Provide the (X, Y) coordinate of the cell's center where the given text is located.  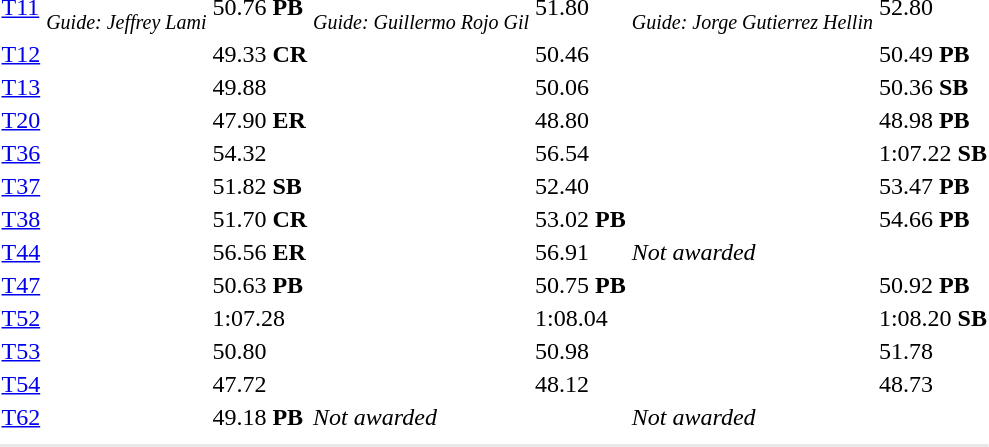
49.88 (260, 87)
50.49 PB (932, 54)
50.63 PB (260, 285)
51.78 (932, 351)
50.75 PB (581, 285)
1:07.22 SB (932, 153)
53.47 PB (932, 186)
50.06 (581, 87)
48.80 (581, 120)
54.32 (260, 153)
51.82 SB (260, 186)
56.54 (581, 153)
1:07.28 (260, 318)
47.90 ER (260, 120)
T44 (21, 252)
47.72 (260, 384)
1:08.04 (581, 318)
T13 (21, 87)
56.91 (581, 252)
T54 (21, 384)
53.02 PB (581, 219)
49.18 PB (260, 417)
T52 (21, 318)
1:08.20 SB (932, 318)
T38 (21, 219)
50.92 PB (932, 285)
50.80 (260, 351)
50.36 SB (932, 87)
54.66 PB (932, 219)
56.56 ER (260, 252)
T36 (21, 153)
T47 (21, 285)
52.40 (581, 186)
T37 (21, 186)
48.98 PB (932, 120)
T53 (21, 351)
48.73 (932, 384)
T62 (21, 417)
T12 (21, 54)
T20 (21, 120)
49.33 CR (260, 54)
48.12 (581, 384)
50.46 (581, 54)
50.98 (581, 351)
51.70 CR (260, 219)
